Pinpoint the cell where the given text exists, returning its (x, y) midpoint coordinate. 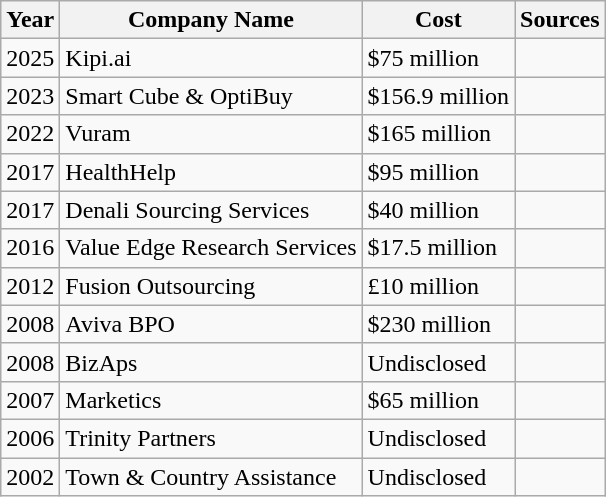
HealthHelp (211, 172)
Town & Country Assistance (211, 477)
$95 million (438, 172)
Year (30, 20)
Denali Sourcing Services (211, 210)
Fusion Outsourcing (211, 286)
Value Edge Research Services (211, 248)
$17.5 million (438, 248)
$165 million (438, 134)
Cost (438, 20)
Aviva BPO (211, 324)
$75 million (438, 58)
Sources (560, 20)
Company Name (211, 20)
$40 million (438, 210)
$65 million (438, 400)
2012 (30, 286)
2025 (30, 58)
Kipi.ai (211, 58)
Marketics (211, 400)
Trinity Partners (211, 438)
2023 (30, 96)
2002 (30, 477)
BizAps (211, 362)
2022 (30, 134)
2016 (30, 248)
£10 million (438, 286)
$156.9 million (438, 96)
Smart Cube & OptiBuy (211, 96)
2006 (30, 438)
$230 million (438, 324)
Vuram (211, 134)
2007 (30, 400)
